Output the (X, Y) coordinate of the center of the cell containing the given text.  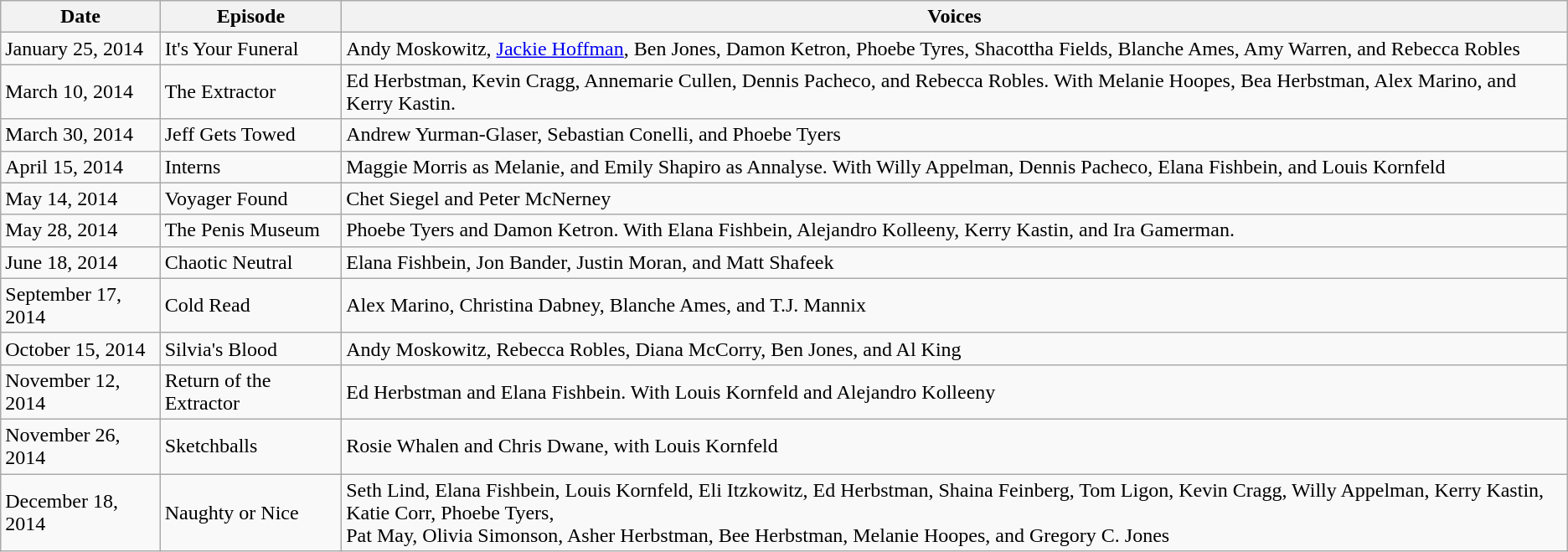
Naughty or Nice (251, 513)
Maggie Morris as Melanie, and Emily Shapiro as Annalyse. With Willy Appelman, Dennis Pacheco, Elana Fishbein, and Louis Kornfeld (955, 167)
Voyager Found (251, 199)
Ed Herbstman, Kevin Cragg, Annemarie Cullen, Dennis Pacheco, and Rebecca Robles. With Melanie Hoopes, Bea Herbstman, Alex Marino, and Kerry Kastin. (955, 92)
Chet Siegel and Peter McNerney (955, 199)
Ed Herbstman and Elana Fishbein. With Louis Kornfeld and Alejandro Kolleeny (955, 392)
Episode (251, 17)
Date (80, 17)
The Extractor (251, 92)
Cold Read (251, 305)
Rosie Whalen and Chris Dwane, with Louis Kornfeld (955, 446)
May 28, 2014 (80, 230)
Silvia's Blood (251, 348)
December 18, 2014 (80, 513)
June 18, 2014 (80, 262)
April 15, 2014 (80, 167)
Andy Moskowitz, Rebecca Robles, Diana McCorry, Ben Jones, and Al King (955, 348)
Alex Marino, Christina Dabney, Blanche Ames, and T.J. Mannix (955, 305)
September 17, 2014 (80, 305)
The Penis Museum (251, 230)
Andy Moskowitz, Jackie Hoffman, Ben Jones, Damon Ketron, Phoebe Tyres, Shacottha Fields, Blanche Ames, Amy Warren, and Rebecca Robles (955, 49)
March 10, 2014 (80, 92)
Voices (955, 17)
Chaotic Neutral (251, 262)
Return of the Extractor (251, 392)
It's Your Funeral (251, 49)
January 25, 2014 (80, 49)
Elana Fishbein, Jon Bander, Justin Moran, and Matt Shafeek (955, 262)
November 12, 2014 (80, 392)
Sketchballs (251, 446)
October 15, 2014 (80, 348)
Phoebe Tyers and Damon Ketron. With Elana Fishbein, Alejandro Kolleeny, Kerry Kastin, and Ira Gamerman. (955, 230)
March 30, 2014 (80, 135)
Interns (251, 167)
Jeff Gets Towed (251, 135)
Andrew Yurman-Glaser, Sebastian Conelli, and Phoebe Tyers (955, 135)
May 14, 2014 (80, 199)
November 26, 2014 (80, 446)
